Return the [X, Y] coordinate for the center point of the cell that contains the specified text.  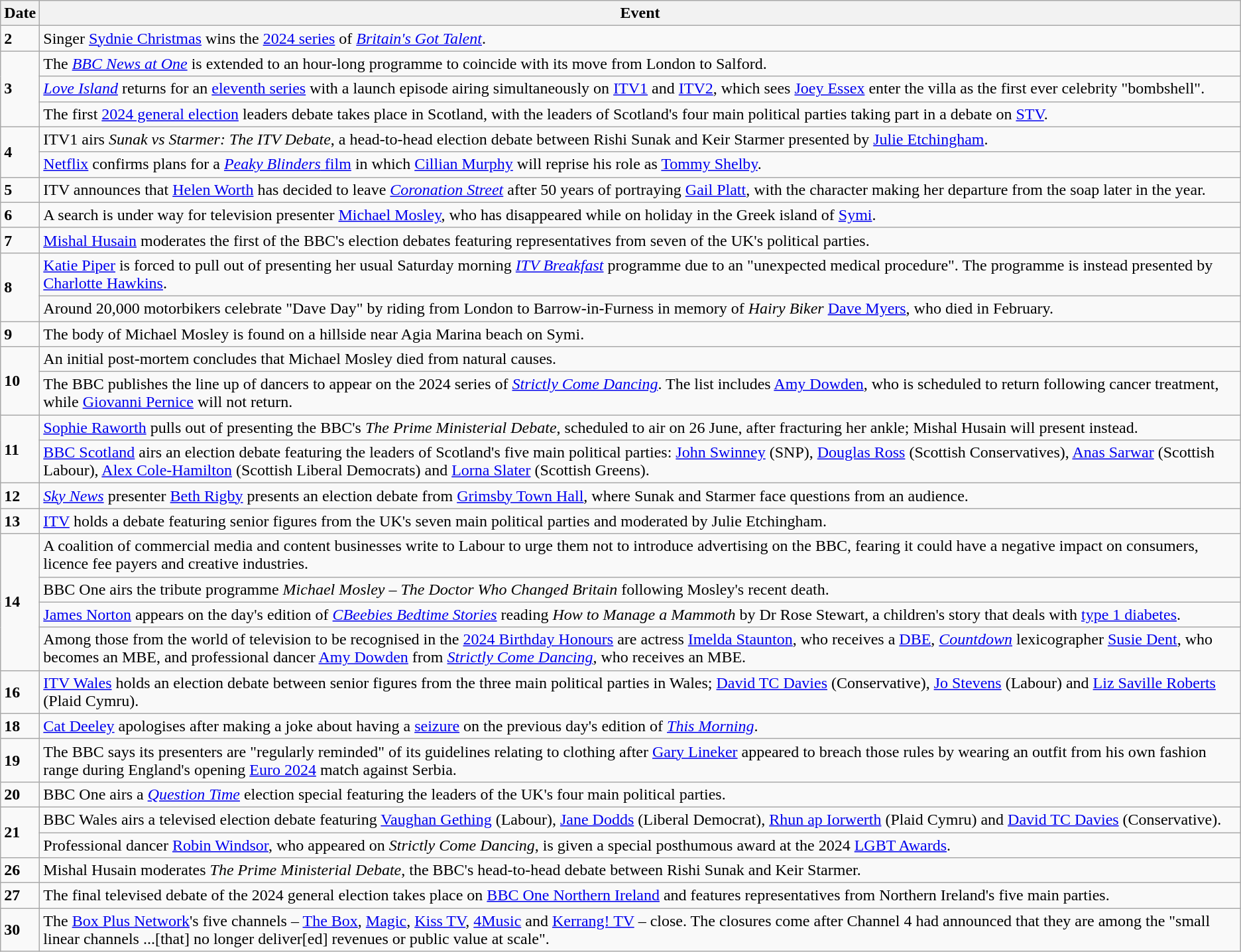
5 [20, 190]
11 [20, 449]
Singer Sydnie Christmas wins the 2024 series of Britain's Got Talent. [640, 38]
12 [20, 496]
An initial post-mortem concludes that Michael Mosley died from natural causes. [640, 359]
30 [20, 929]
Sky News presenter Beth Rigby presents an election debate from Grimsby Town Hall, where Sunak and Starmer face questions from an audience. [640, 496]
Mishal Husain moderates The Prime Ministerial Debate, the BBC's head-to-head debate between Rishi Sunak and Keir Starmer. [640, 870]
27 [20, 896]
2 [20, 38]
Cat Deeley apologises after making a joke about having a seizure on the previous day's edition of This Morning. [640, 726]
13 [20, 521]
16 [20, 692]
Mishal Husain moderates the first of the BBC's election debates featuring representatives from seven of the UK's political parties. [640, 240]
A search is under way for television presenter Michael Mosley, who has disappeared while on holiday in the Greek island of Symi. [640, 215]
7 [20, 240]
Event [640, 13]
14 [20, 602]
18 [20, 726]
The body of Michael Mosley is found on a hillside near Agia Marina beach on Symi. [640, 333]
26 [20, 870]
BBC One airs the tribute programme Michael Mosley – The Doctor Who Changed Britain following Mosley's recent death. [640, 589]
Around 20,000 motorbikers celebrate "Dave Day" by riding from London to Barrow-in-Furness in memory of Hairy Biker Dave Myers, who died in February. [640, 308]
9 [20, 333]
10 [20, 381]
8 [20, 286]
4 [20, 152]
20 [20, 794]
21 [20, 832]
ITV1 airs Sunak vs Starmer: The ITV Debate, a head-to-head election debate between Rishi Sunak and Keir Starmer presented by Julie Etchingham. [640, 139]
ITV holds a debate featuring senior figures from the UK's seven main political parties and moderated by Julie Etchingham. [640, 521]
19 [20, 760]
6 [20, 215]
Professional dancer Robin Windsor, who appeared on Strictly Come Dancing, is given a special posthumous award at the 2024 LGBT Awards. [640, 845]
The BBC News at One is extended to an hour-long programme to coincide with its move from London to Salford. [640, 64]
Netflix confirms plans for a Peaky Blinders film in which Cillian Murphy will reprise his role as Tommy Shelby. [640, 164]
Date [20, 13]
BBC One airs a Question Time election special featuring the leaders of the UK's four main political parties. [640, 794]
3 [20, 89]
